Pinpoint the cell where the given text exists, returning its (X, Y) midpoint coordinate. 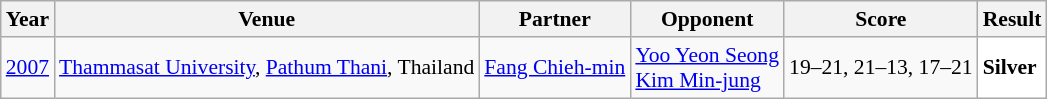
Thammasat University, Pathum Thani, Thailand (266, 68)
Score (881, 19)
Yoo Yeon Seong Kim Min-jung (707, 68)
Opponent (707, 19)
2007 (28, 68)
Venue (266, 19)
19–21, 21–13, 17–21 (881, 68)
Partner (554, 19)
Result (1012, 19)
Fang Chieh-min (554, 68)
Silver (1012, 68)
Year (28, 19)
